For the text-containing cell, return its midpoint in (x, y) coordinate format. 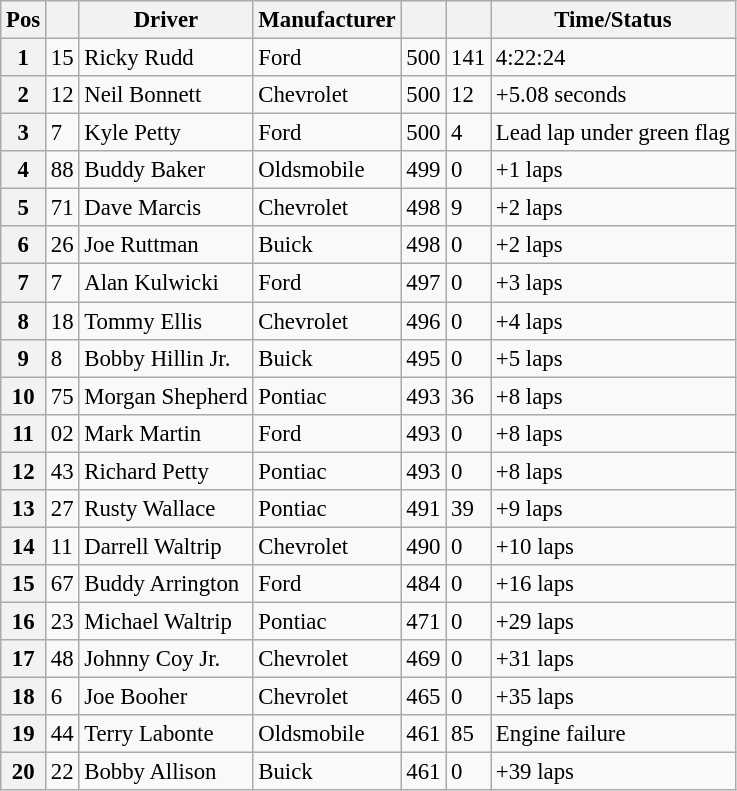
14 (24, 546)
Richard Petty (166, 471)
Lead lap under green flag (614, 133)
Engine failure (614, 734)
Time/Status (614, 20)
499 (424, 170)
+16 laps (614, 584)
36 (468, 396)
Darrell Waltrip (166, 546)
+5.08 seconds (614, 95)
496 (424, 321)
Joe Booher (166, 697)
13 (24, 509)
+35 laps (614, 697)
Mark Martin (166, 433)
Michael Waltrip (166, 621)
+1 laps (614, 170)
Joe Ruttman (166, 245)
491 (424, 509)
+39 laps (614, 772)
Buddy Arrington (166, 584)
484 (424, 584)
+10 laps (614, 546)
1 (24, 58)
85 (468, 734)
71 (62, 208)
75 (62, 396)
Pos (24, 20)
Bobby Hillin Jr. (166, 358)
Neil Bonnett (166, 95)
+29 laps (614, 621)
+4 laps (614, 321)
88 (62, 170)
Kyle Petty (166, 133)
141 (468, 58)
10 (24, 396)
495 (424, 358)
20 (24, 772)
2 (24, 95)
Buddy Baker (166, 170)
02 (62, 433)
44 (62, 734)
17 (24, 659)
+9 laps (614, 509)
Ricky Rudd (166, 58)
48 (62, 659)
26 (62, 245)
16 (24, 621)
471 (424, 621)
Dave Marcis (166, 208)
469 (424, 659)
+5 laps (614, 358)
22 (62, 772)
Rusty Wallace (166, 509)
Alan Kulwicki (166, 283)
+31 laps (614, 659)
490 (424, 546)
27 (62, 509)
Morgan Shepherd (166, 396)
Terry Labonte (166, 734)
Tommy Ellis (166, 321)
Bobby Allison (166, 772)
465 (424, 697)
Driver (166, 20)
4:22:24 (614, 58)
Johnny Coy Jr. (166, 659)
Manufacturer (327, 20)
5 (24, 208)
43 (62, 471)
67 (62, 584)
3 (24, 133)
19 (24, 734)
39 (468, 509)
23 (62, 621)
497 (424, 283)
+3 laps (614, 283)
